For the text-containing cell, return its midpoint in [x, y] coordinate format. 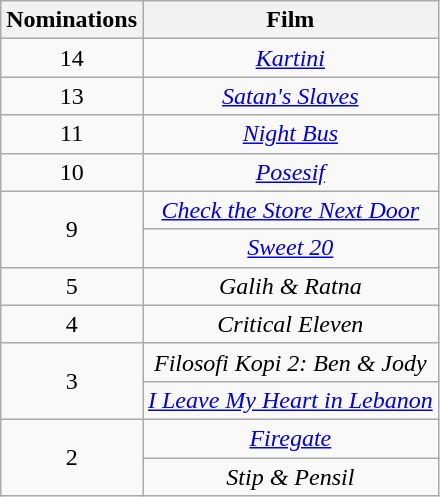
Critical Eleven [290, 324]
I Leave My Heart in Lebanon [290, 400]
Filosofi Kopi 2: Ben & Jody [290, 362]
Stip & Pensil [290, 477]
9 [72, 229]
Kartini [290, 58]
Satan's Slaves [290, 96]
Posesif [290, 172]
14 [72, 58]
4 [72, 324]
5 [72, 286]
Sweet 20 [290, 248]
Galih & Ratna [290, 286]
11 [72, 134]
10 [72, 172]
Firegate [290, 438]
Nominations [72, 20]
Night Bus [290, 134]
2 [72, 457]
13 [72, 96]
3 [72, 381]
Film [290, 20]
Check the Store Next Door [290, 210]
